Extract the [x, y] coordinate from the center of the cell holding the provided text.  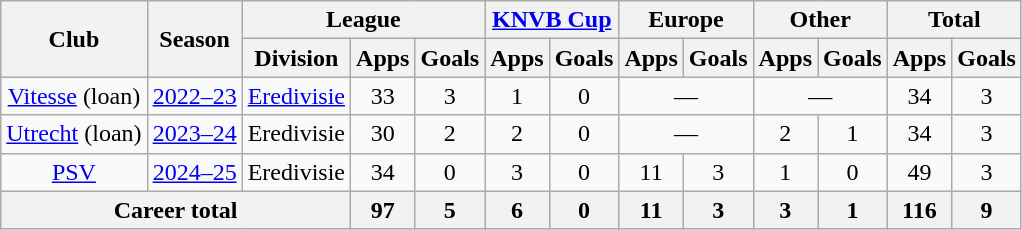
6 [517, 210]
2023–24 [194, 134]
Europe [686, 20]
33 [383, 96]
Other [820, 20]
Vitesse (loan) [74, 96]
2022–23 [194, 96]
Total [954, 20]
PSV [74, 172]
Career total [176, 210]
League [364, 20]
5 [450, 210]
Season [194, 39]
49 [919, 172]
97 [383, 210]
Utrecht (loan) [74, 134]
2024–25 [194, 172]
9 [987, 210]
116 [919, 210]
30 [383, 134]
KNVB Cup [552, 20]
Club [74, 39]
Division [296, 58]
